Extract the (X, Y) coordinate from the center of the cell holding the provided text.  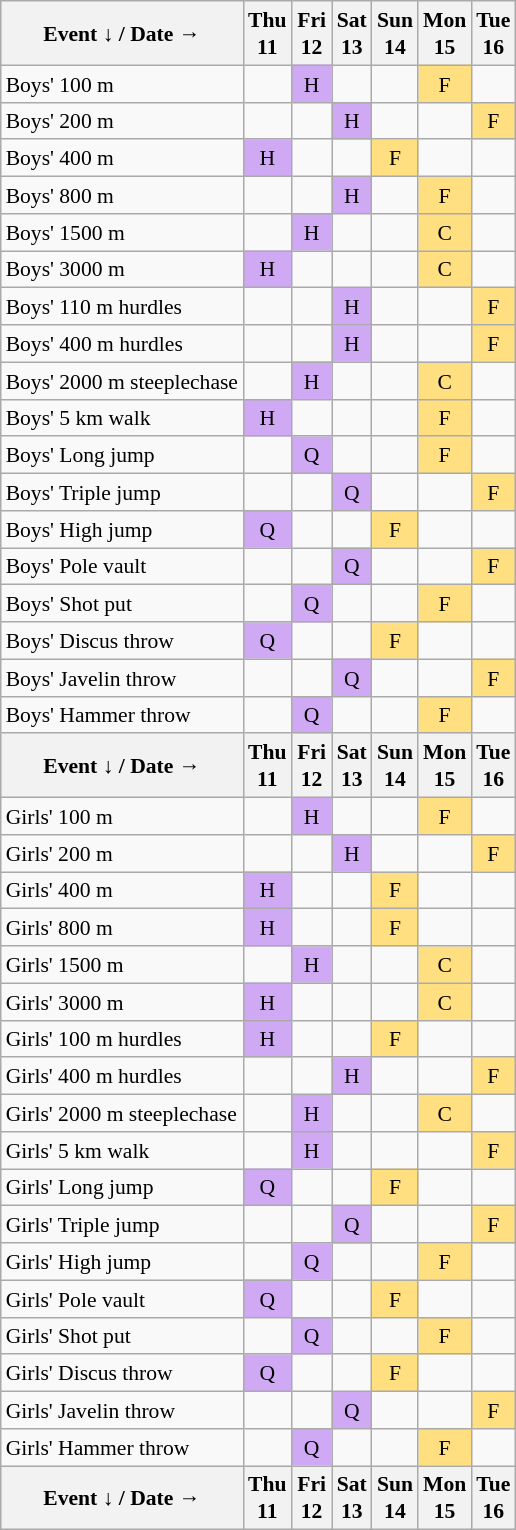
Boys' Discus throw (122, 640)
Girls' 100 m hurdles (122, 1038)
Boys' Triple jump (122, 492)
Boys' 800 m (122, 194)
Girls' 2000 m steeplechase (122, 1112)
Boys' 100 m (122, 84)
Girls' 3000 m (122, 1002)
Boys' 110 m hurdles (122, 306)
Boys' Pole vault (122, 566)
Girls' Hammer throw (122, 1446)
Girls' 100 m (122, 816)
Boys' Shot put (122, 604)
Girls' 400 m hurdles (122, 1076)
Boys' High jump (122, 528)
Girls' 800 m (122, 928)
Girls' Long jump (122, 1186)
Girls' Discus throw (122, 1372)
Boys' 400 m (122, 158)
Girls' 200 m (122, 852)
Boys' Javelin throw (122, 678)
Girls' 400 m (122, 890)
Boys' 5 km walk (122, 418)
Boys' Hammer throw (122, 714)
Girls' Shot put (122, 1336)
Girls' Javelin throw (122, 1410)
Boys' 3000 m (122, 268)
Boys' 200 m (122, 120)
Girls' Pole vault (122, 1298)
Boys' 400 m hurdles (122, 344)
Girls' Triple jump (122, 1224)
Girls' 5 km walk (122, 1150)
Girls' 1500 m (122, 964)
Girls' High jump (122, 1262)
Boys' 2000 m steeplechase (122, 380)
Boys' 1500 m (122, 232)
Boys' Long jump (122, 454)
